From the cell containing the given text, extract its center point as (X, Y) coordinate. 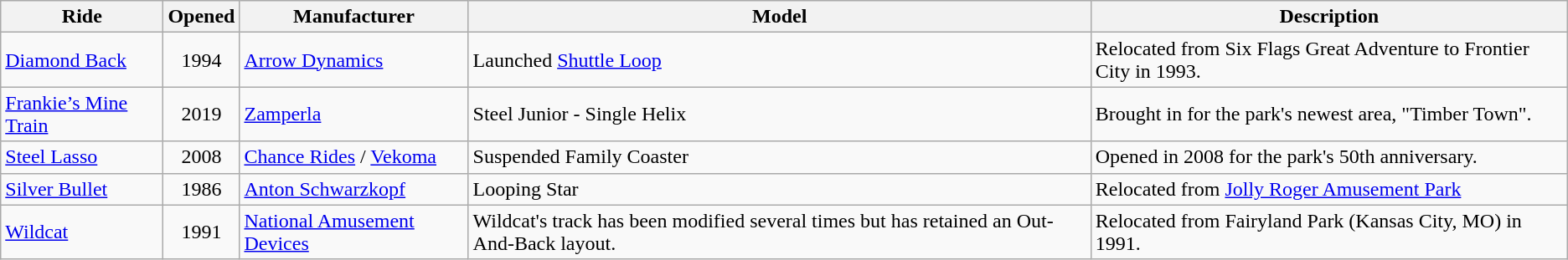
2008 (201, 157)
Steel Lasso (82, 157)
Model (779, 17)
Description (1328, 17)
Opened (201, 17)
Manufacturer (353, 17)
1986 (201, 189)
Anton Schwarzkopf (353, 189)
Frankie’s Mine Train (82, 114)
Diamond Back (82, 60)
Silver Bullet (82, 189)
Arrow Dynamics (353, 60)
Looping Star (779, 189)
Relocated from Fairyland Park (Kansas City, MO) in 1991. (1328, 232)
Launched Shuttle Loop (779, 60)
Ride (82, 17)
Steel Junior - Single Helix (779, 114)
Brought in for the park's newest area, "Timber Town". (1328, 114)
Relocated from Jolly Roger Amusement Park (1328, 189)
1991 (201, 232)
Zamperla (353, 114)
Relocated from Six Flags Great Adventure to Frontier City in 1993. (1328, 60)
Wildcat's track has been modified several times but has retained an Out-And-Back layout. (779, 232)
2019 (201, 114)
Wildcat (82, 232)
Suspended Family Coaster (779, 157)
Opened in 2008 for the park's 50th anniversary. (1328, 157)
National Amusement Devices (353, 232)
Chance Rides / Vekoma (353, 157)
1994 (201, 60)
